Extract the [x, y] coordinate from the center of the cell holding the provided text.  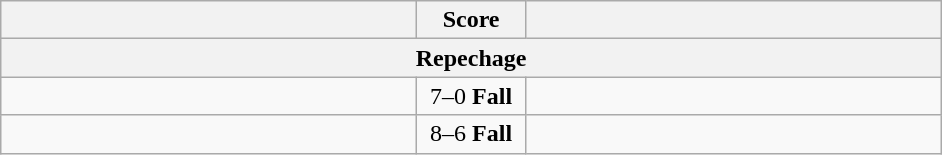
8–6 Fall [472, 134]
Repechage [472, 58]
Score [472, 20]
7–0 Fall [472, 96]
